Detect which cell encompasses the target text, then output its [x, y] center coordinate. 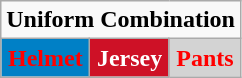
Helmet [46, 58]
Pants [204, 58]
Jersey [130, 58]
Uniform Combination [121, 20]
